Return [X, Y] of the center of cell containing provided text 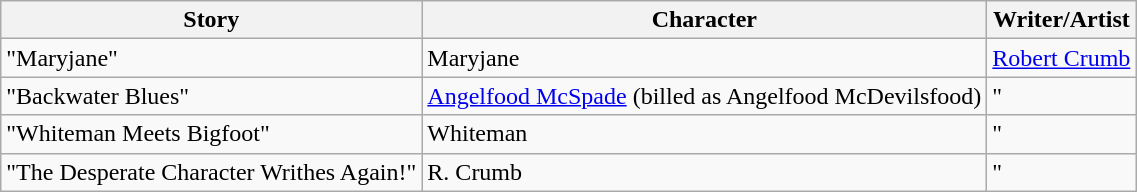
Robert Crumb [1062, 58]
"The Desperate Character Writhes Again!" [212, 172]
Story [212, 20]
"Backwater Blues" [212, 96]
R. Crumb [704, 172]
"Maryjane" [212, 58]
Maryjane [704, 58]
Whiteman [704, 134]
Writer/Artist [1062, 20]
Character [704, 20]
Angelfood McSpade (billed as Angelfood McDevilsfood) [704, 96]
"Whiteman Meets Bigfoot" [212, 134]
